Detect which cell encompasses the target text, then output its [x, y] center coordinate. 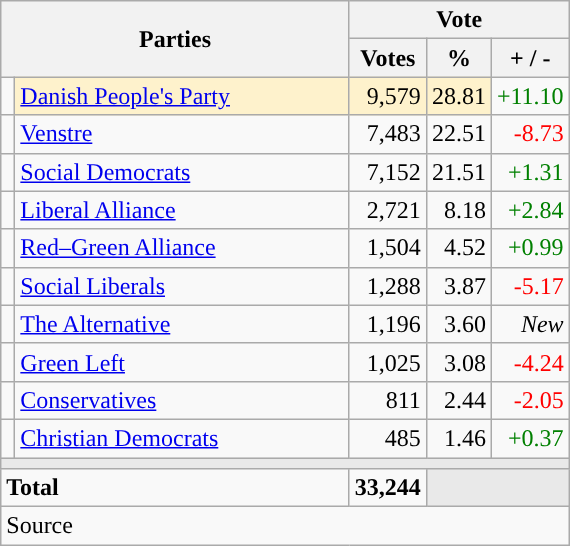
-5.17 [530, 286]
+1.31 [530, 172]
+0.37 [530, 438]
21.51 [458, 172]
9,579 [388, 96]
22.51 [458, 134]
Liberal Alliance [182, 210]
28.81 [458, 96]
485 [388, 438]
4.52 [458, 248]
Parties [176, 39]
2,721 [388, 210]
The Alternative [182, 324]
+0.99 [530, 248]
2.44 [458, 400]
1.46 [458, 438]
Red–Green Alliance [182, 248]
Green Left [182, 362]
7,152 [388, 172]
Danish People's Party [182, 96]
1,288 [388, 286]
+2.84 [530, 210]
Christian Democrats [182, 438]
% [458, 58]
Votes [388, 58]
3.60 [458, 324]
Conservatives [182, 400]
1,025 [388, 362]
7,483 [388, 134]
Social Democrats [182, 172]
1,504 [388, 248]
3.87 [458, 286]
Source [285, 526]
Venstre [182, 134]
811 [388, 400]
-8.73 [530, 134]
-4.24 [530, 362]
+11.10 [530, 96]
1,196 [388, 324]
Vote [459, 20]
3.08 [458, 362]
33,244 [388, 488]
New [530, 324]
+ / - [530, 58]
-2.05 [530, 400]
Social Liberals [182, 286]
Total [176, 488]
8.18 [458, 210]
